Output the (x, y) coordinate of the center of the cell containing the given text.  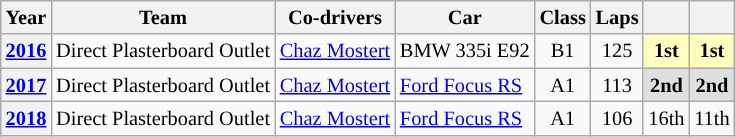
Team (163, 17)
Class (563, 17)
16th (666, 118)
Year (26, 17)
2016 (26, 51)
11th (712, 118)
2018 (26, 118)
2017 (26, 85)
B1 (563, 51)
Car (465, 17)
BMW 335i E92 (465, 51)
Co-drivers (335, 17)
113 (618, 85)
106 (618, 118)
Laps (618, 17)
125 (618, 51)
